Return the (x, y) coordinate for the center point of the cell that contains the specified text.  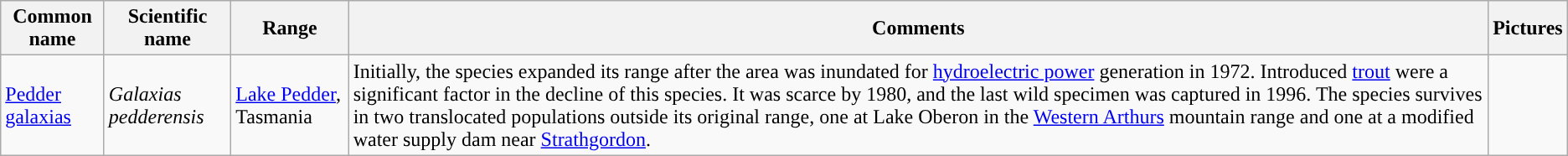
Common name (53, 29)
Pictures (1528, 29)
Lake Pedder, Tasmania (290, 106)
Pedder galaxias (53, 106)
Range (290, 29)
Scientific name (168, 29)
Comments (918, 29)
Galaxias pedderensis (168, 106)
